Return [X, Y] of the center of cell containing provided text 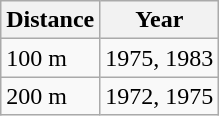
Year [160, 20]
200 m [50, 96]
100 m [50, 58]
Distance [50, 20]
1975, 1983 [160, 58]
1972, 1975 [160, 96]
